From the cell containing the given text, extract its center point as (X, Y) coordinate. 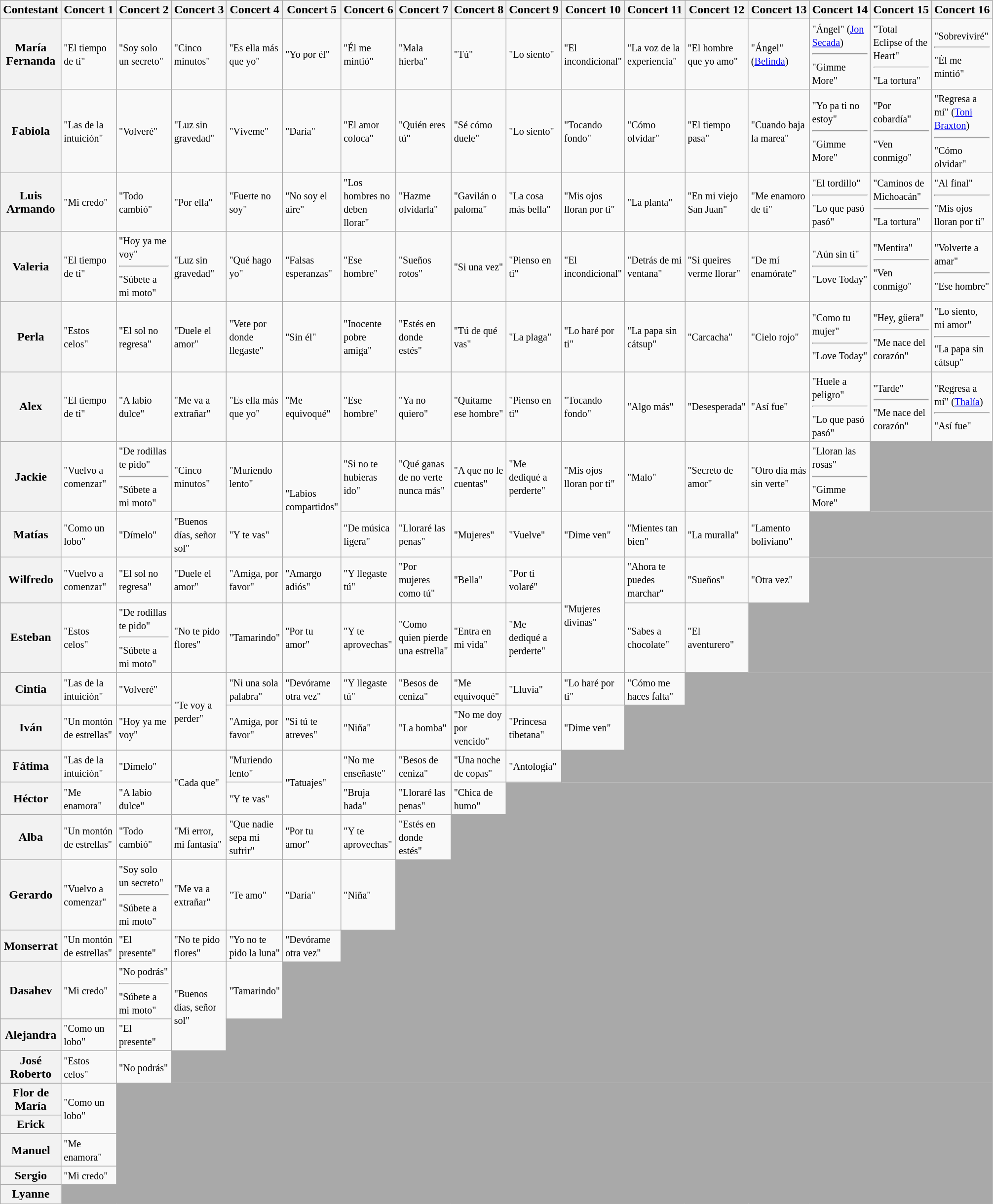
Concert 2 (144, 10)
Héctor (31, 798)
"Ahora te puedes marchar" (655, 580)
"Si queires verme llorar" (717, 266)
"Otro día más sin verte" (779, 477)
"Tú de qué vas" (479, 337)
Dasahev (31, 991)
"El hombre que yo amo" (717, 54)
"Regresa a mí" (Toni Braxton)"Cómo olvidar" (962, 131)
Concert 4 (255, 10)
"Ya no quiero" (423, 407)
"Ni una sola palabra" (255, 689)
Contestant (31, 10)
Concert 6 (369, 10)
"Amargo adiós" (312, 580)
Concert 14 (840, 10)
"La bomba" (423, 727)
"Lo siento, mi amor""La papa sin cátsup" (962, 337)
Valeria (31, 266)
"Por cobardía""Ven conmigo" (901, 131)
"Sin él" (312, 337)
Flor de María (31, 1099)
"Quién eres tú" (423, 131)
Alba (31, 837)
"Otra vez" (779, 580)
"Me enamoro de ti" (779, 202)
"Gavilán o paloma" (479, 202)
"Si una vez" (479, 266)
Luis Armando (31, 202)
"Que nadie sepa mi sufrir" (255, 837)
"Regresa a mí" (Thalía)"Así fue" (962, 407)
"Secreto de amor" (717, 477)
"Inocente pobre amiga" (369, 337)
"Por ella" (199, 202)
Concert 1 (89, 10)
"Algo más" (655, 407)
"Ángel" (Jon Secada)"Gimme More" (840, 54)
"Hey, güera""Me nace del corazón" (901, 337)
"Mientes tan bien" (655, 534)
Concert 3 (199, 10)
"Total Eclipse of the Heart""La tortura" (901, 54)
"Aún sin ti""Love Today" (840, 266)
"Cuando baja la marea" (779, 131)
"De mí enamórate" (779, 266)
"Yo no te pido la luna" (255, 946)
"Mujeres divinas" (593, 615)
"No podrás" (144, 1067)
Concert 7 (423, 10)
"La voz de la experiencia" (655, 54)
"La plaga" (534, 337)
Alex (31, 407)
"Antología" (534, 766)
"Qué ganas de no verte nunca más" (423, 477)
"Princesa tibetana" (534, 727)
Concert 13 (779, 10)
"El tordillo""Lo que pasó pasó" (840, 202)
"Mujeres" (479, 534)
Concert 11 (655, 10)
Iván (31, 727)
María Fernanda (31, 54)
Concert 8 (479, 10)
"Hoy ya me voy""Súbete a mi moto" (144, 266)
Monserrat (31, 946)
"Cómo me haces falta" (655, 689)
Concert 5 (312, 10)
"El amor coloca" (369, 131)
"Chica de humo" (479, 798)
"Sobreviviré""Él me mintió" (962, 54)
"Yo pa ti no estoy""Gimme More" (840, 131)
"La papa sin cátsup" (655, 337)
"Caminos de Michoacán""La tortura" (901, 202)
Concert 10 (593, 10)
"Cada que" (199, 782)
Esteban (31, 638)
"Huele a peligro""Lo que pasó pasó" (840, 407)
"Los hombres no deben llorar" (369, 202)
"Falsas esperanzas" (312, 266)
"Mala hierba" (423, 54)
"De música ligera" (369, 534)
"La muralla" (717, 534)
"Fuerte no soy" (255, 202)
Fátima (31, 766)
"Si tú te atreves" (312, 727)
"Quítame ese hombre" (479, 407)
Matías (31, 534)
"Tarde""Me nace del corazón" (901, 407)
"Si no te hubieras ido" (369, 477)
"Tatuajes" (312, 782)
"Cómo olvidar" (655, 131)
Manuel (31, 1150)
"No me enseñaste" (369, 766)
"Malo" (655, 477)
"Hazme olvidarla" (423, 202)
"Tú" (479, 54)
Wilfredo (31, 580)
"Mentira""Ven conmigo" (901, 266)
Concert 12 (717, 10)
"Volverte a amar""Ese hombre" (962, 266)
"Lluvia" (534, 689)
"Él me mintió" (369, 54)
"Vuelve" (534, 534)
"Por mujeres como tú" (423, 580)
"Así fue" (779, 407)
Alejandra (31, 1035)
"En mi viejo San Juan" (717, 202)
"A que no le cuentas" (479, 477)
"Mi error, mi fantasía" (199, 837)
"La planta" (655, 202)
"No me doy por vencido" (479, 727)
Sergio (31, 1175)
"El aventurero" (717, 638)
"Sueños" (717, 580)
"Hoy ya me voy" (144, 727)
"Detrás de mi ventana" (655, 266)
"El tiempo pasa" (717, 131)
José Roberto (31, 1067)
"Sabes a chocolate" (655, 638)
"Sueños rotos" (423, 266)
Gerardo (31, 895)
Jackie (31, 477)
Concert 16 (962, 10)
"Una noche de copas" (479, 766)
"Por ti volaré" (534, 580)
"Te amo" (255, 895)
"Soy solo un secreto" (144, 54)
"Como tu mujer""Love Today" (840, 337)
"Lamento boliviano" (779, 534)
"Vete por donde llegaste" (255, 337)
"Víveme" (255, 131)
"Entra en mi vida" (479, 638)
Fabiola (31, 131)
Cintia (31, 689)
"La cosa más bella" (534, 202)
Concert 9 (534, 10)
"Como quien pierde una estrella" (423, 638)
"Sé cómo duele" (479, 131)
"Lloran las rosas""Gimme More" (840, 477)
Perla (31, 337)
"No soy el aire" (312, 202)
"Bruja hada" (369, 798)
"Labios compartidos" (312, 499)
"Yo por él" (312, 54)
"Soy solo un secreto""Súbete a mi moto" (144, 895)
"Te voy a perder" (199, 712)
"Qué hago yo" (255, 266)
Erick (31, 1125)
Lyanne (31, 1194)
"Bella" (479, 580)
"Desesperada" (717, 407)
"Ángel" (Belinda) (779, 54)
Concert 15 (901, 10)
"Carcacha" (717, 337)
"No podrás""Súbete a mi moto" (144, 991)
"Cielo rojo" (779, 337)
"Al final""Mis ojos lloran por ti" (962, 202)
